Extract the (x, y) coordinate from the center of the cell holding the provided text.  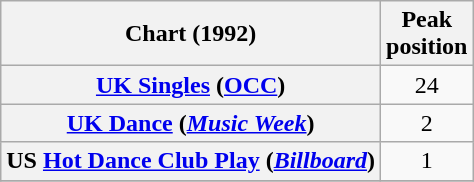
24 (427, 85)
Chart (1992) (191, 34)
2 (427, 123)
Peakposition (427, 34)
US Hot Dance Club Play (Billboard) (191, 161)
1 (427, 161)
UK Singles (OCC) (191, 85)
UK Dance (Music Week) (191, 123)
